Capture the cell that displays the provided text and extract its [X, Y] central coordinate. 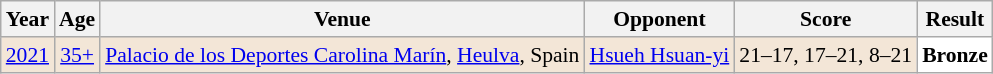
Score [826, 19]
Opponent [659, 19]
Age [77, 19]
Palacio de los Deportes Carolina Marín, Heulva, Spain [342, 55]
Bronze [955, 55]
2021 [28, 55]
Result [955, 19]
Year [28, 19]
35+ [77, 55]
21–17, 17–21, 8–21 [826, 55]
Venue [342, 19]
Hsueh Hsuan-yi [659, 55]
